Scan for the cell matching the given text and deliver its [X, Y] coordinate at center. 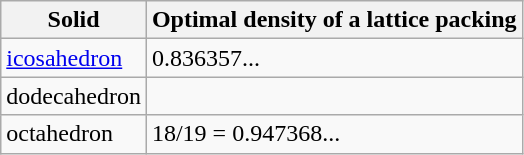
octahedron [74, 134]
icosahedron [74, 58]
0.836357... [334, 58]
dodecahedron [74, 96]
Solid [74, 20]
18/19 = 0.947368... [334, 134]
Optimal density of a lattice packing [334, 20]
